Identify which cell holds the provided text, then report its [X, Y] central coordinate. 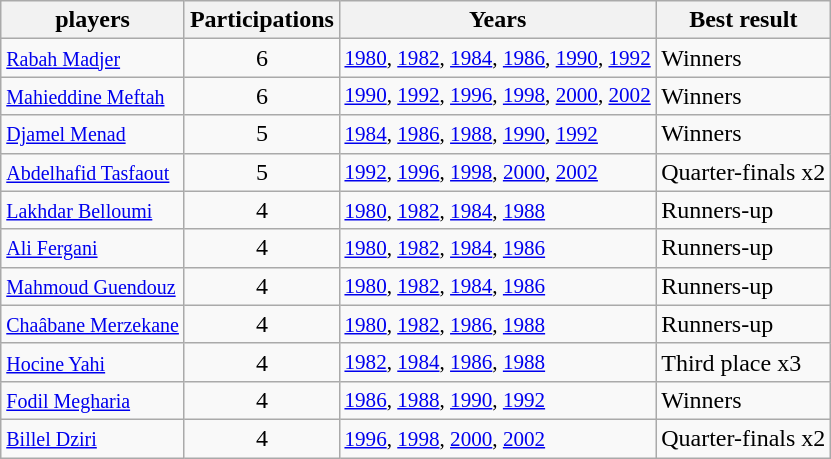
1996, 1998, 2000, 2002 [497, 438]
Rabah Madjer [93, 58]
1980, 1982, 1984, 1986, 1990, 1992 [497, 58]
1982, 1984, 1986, 1988 [497, 362]
Djamel Menad [93, 134]
players [93, 20]
Best result [744, 20]
Participations [262, 20]
1984, 1986, 1988, 1990, 1992 [497, 134]
1980, 1982, 1986, 1988 [497, 324]
Ali Fergani [93, 248]
Years [497, 20]
Mahmoud Guendouz [93, 286]
1980, 1982, 1984, 1988 [497, 210]
1992, 1996, 1998, 2000, 2002 [497, 172]
Billel Dziri [93, 438]
Chaâbane Merzekane [93, 324]
Mahieddine Meftah [93, 96]
Fodil Megharia [93, 400]
Abdelhafid Tasfaout [93, 172]
1986, 1988, 1990, 1992 [497, 400]
Lakhdar Belloumi [93, 210]
Third place x3 [744, 362]
1990, 1992, 1996, 1998, 2000, 2002 [497, 96]
Hocine Yahi [93, 362]
